Scan for the cell matching the given text and deliver its [x, y] coordinate at center. 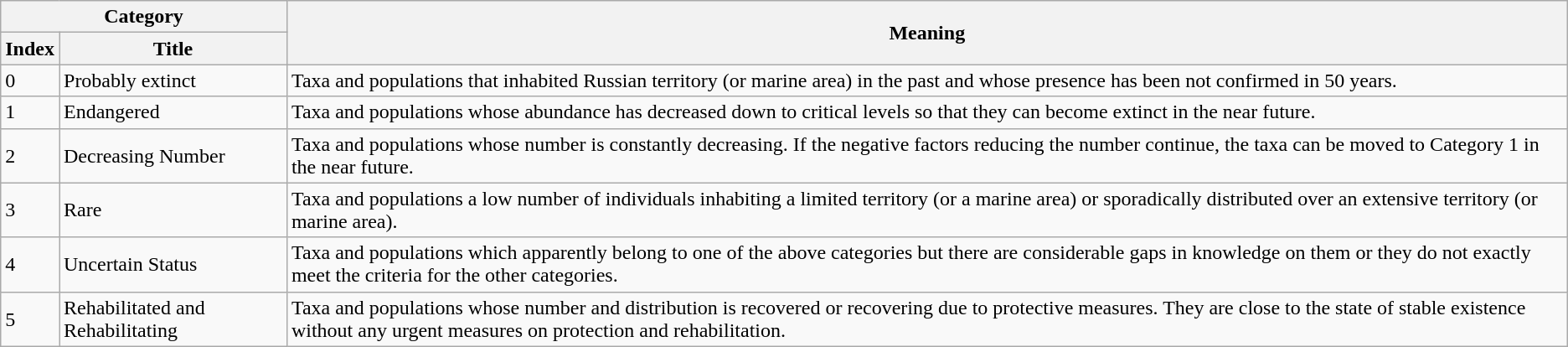
Index [30, 49]
5 [30, 319]
Probably extinct [173, 80]
Category [144, 17]
3 [30, 210]
2 [30, 156]
Taxa and populations that inhabited Russian territory (or marine area) in the past and whose presence has been not confirmed in 50 years. [926, 80]
1 [30, 112]
Uncertain Status [173, 265]
Title [173, 49]
Decreasing Number [173, 156]
Endangered [173, 112]
Rehabilitated and Rehabilitating [173, 319]
Rare [173, 210]
0 [30, 80]
Taxa and populations whose abundance has decreased down to critical levels so that they can become extinct in the near future. [926, 112]
4 [30, 265]
Meaning [926, 33]
